Search for the cell housing the specified text and yield its [X, Y] center coordinate. 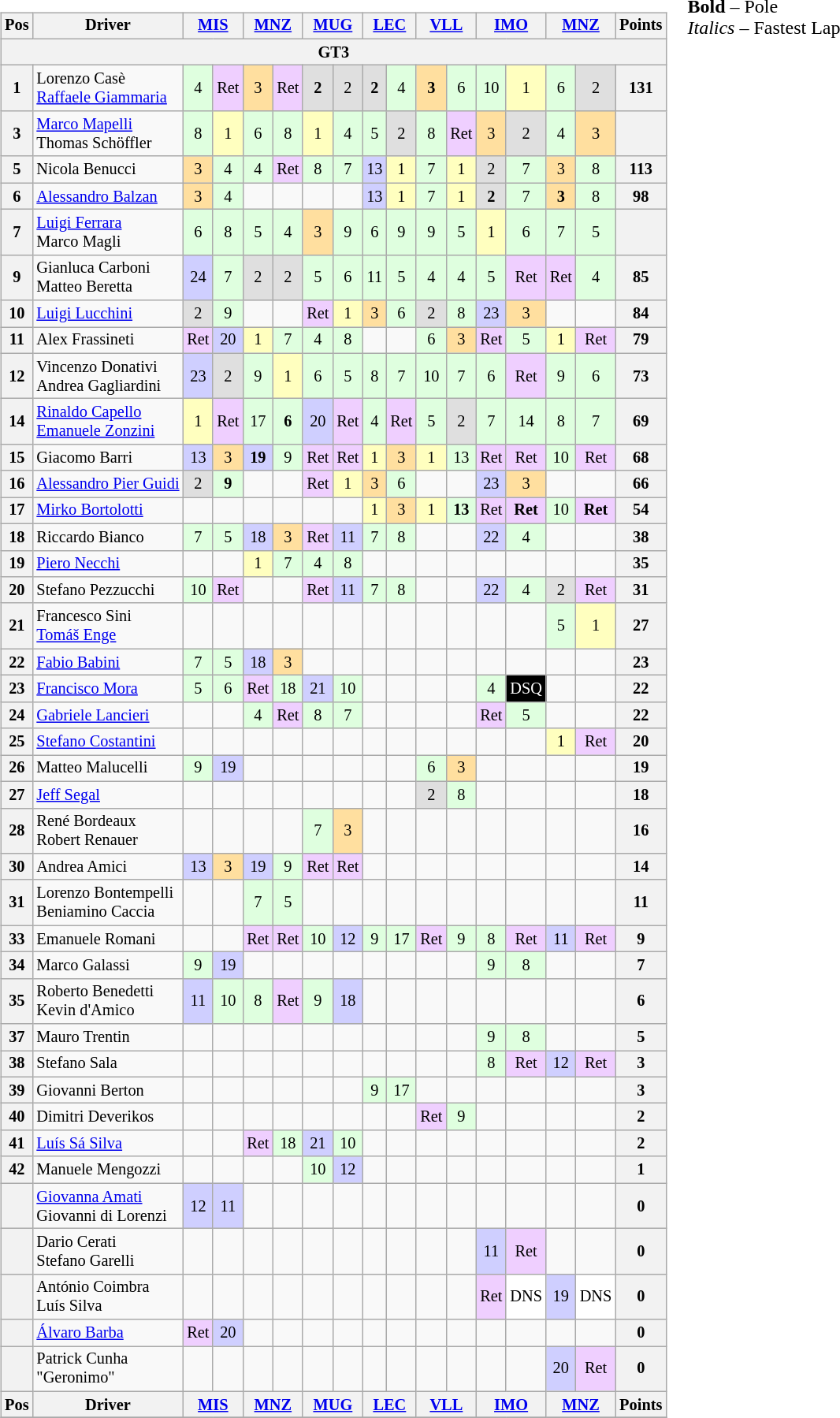
Alessandro Pier Guidi [107, 484]
79 [641, 341]
GT3 [333, 52]
Vincenzo Donativi Andrea Gagliardini [107, 376]
Luigi Ferrara Marco Magli [107, 233]
René Bordeaux Robert Renauer [107, 831]
98 [641, 196]
Matteo Malucelli [107, 769]
Marco Galassi [107, 966]
Piero Necchi [107, 564]
41 [17, 1144]
Álvaro Barba [107, 1333]
54 [641, 511]
Marco Mapelli Thomas Schöffler [107, 134]
Giovanni Berton [107, 1090]
Riccardo Bianco [107, 537]
26 [17, 769]
Mauro Trentin [107, 1037]
33 [17, 939]
25 [17, 742]
30 [17, 867]
15 [17, 458]
Nicola Benucci [107, 169]
39 [17, 1090]
42 [17, 1170]
Luigi Lucchini [107, 314]
António Coimbra Luís Silva [107, 1297]
DSQ [526, 689]
Alessandro Balzan [107, 196]
Dario Cerati Stefano Garelli [107, 1252]
Stefano Costantini [107, 742]
Francesco Sini Tomáš Enge [107, 626]
Lorenzo Casè Raffaele Giammaria [107, 88]
Lorenzo Bontempelli Beniamino Caccia [107, 903]
Manuele Mengozzi [107, 1170]
85 [641, 277]
66 [641, 484]
Stefano Sala [107, 1064]
Luís Sá Silva [107, 1144]
Alex Frassineti [107, 341]
Dimitri Deverikos [107, 1117]
37 [17, 1037]
40 [17, 1117]
Giacomo Barri [107, 458]
Andrea Amici [107, 867]
Jeff Segal [107, 795]
Emanuele Romani [107, 939]
Rinaldo Capello Emanuele Zonzini [107, 422]
84 [641, 314]
Francisco Mora [107, 689]
69 [641, 422]
Gianluca Carboni Matteo Beretta [107, 277]
Gabriele Lancieri [107, 715]
68 [641, 458]
Patrick Cunha "Geronimo" [107, 1369]
73 [641, 376]
Giovanna Amati Giovanni di Lorenzi [107, 1206]
Roberto Benedetti Kevin d'Amico [107, 1001]
131 [641, 88]
28 [17, 831]
34 [17, 966]
Mirko Bortolotti [107, 511]
Stefano Pezzucchi [107, 590]
113 [641, 169]
Fabio Babini [107, 662]
